Detect which cell encompasses the target text, then output its (X, Y) center coordinate. 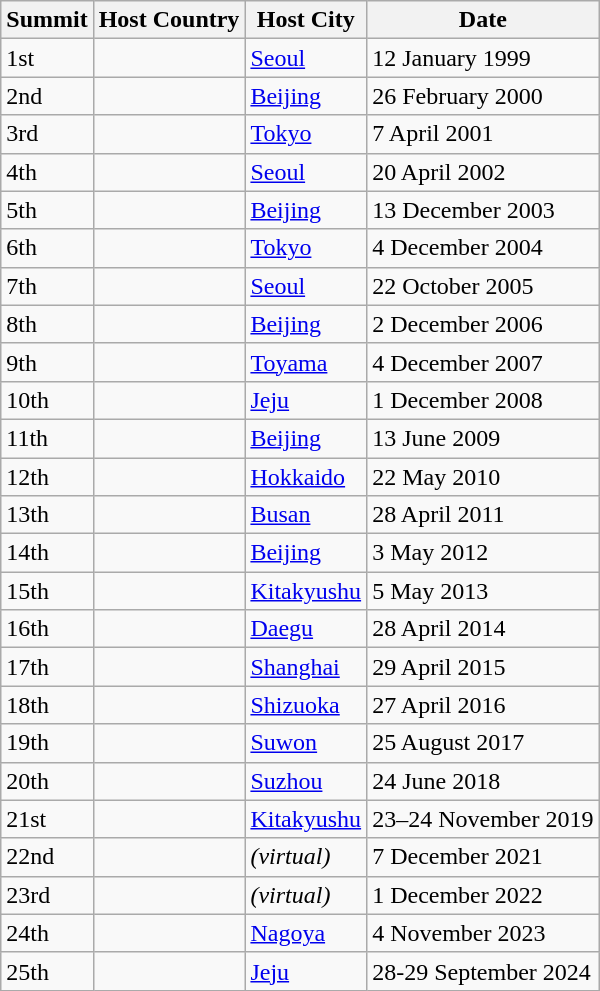
17th (47, 667)
25th (47, 971)
Daegu (306, 629)
1 December 2008 (483, 400)
Busan (306, 515)
1st (47, 58)
22 May 2010 (483, 477)
1 December 2022 (483, 895)
Suzhou (306, 781)
Host City (306, 20)
13th (47, 515)
25 August 2017 (483, 743)
Suwon (306, 743)
4th (47, 172)
Shanghai (306, 667)
27 April 2016 (483, 705)
12th (47, 477)
7 April 2001 (483, 134)
13 December 2003 (483, 210)
15th (47, 591)
3rd (47, 134)
20 April 2002 (483, 172)
Host Country (169, 20)
28-29 September 2024 (483, 971)
16th (47, 629)
24 June 2018 (483, 781)
10th (47, 400)
13 June 2009 (483, 438)
14th (47, 553)
28 April 2011 (483, 515)
2nd (47, 96)
9th (47, 362)
20th (47, 781)
Hokkaido (306, 477)
29 April 2015 (483, 667)
23rd (47, 895)
23–24 November 2019 (483, 819)
Date (483, 20)
Nagoya (306, 933)
11th (47, 438)
18th (47, 705)
Toyama (306, 362)
12 January 1999 (483, 58)
8th (47, 324)
7 December 2021 (483, 857)
7th (47, 286)
Summit (47, 20)
19th (47, 743)
6th (47, 248)
5th (47, 210)
Shizuoka (306, 705)
4 December 2007 (483, 362)
4 December 2004 (483, 248)
22 October 2005 (483, 286)
3 May 2012 (483, 553)
4 November 2023 (483, 933)
24th (47, 933)
21st (47, 819)
26 February 2000 (483, 96)
5 May 2013 (483, 591)
28 April 2014 (483, 629)
2 December 2006 (483, 324)
22nd (47, 857)
